Detect which cell encompasses the target text, then output its (X, Y) center coordinate. 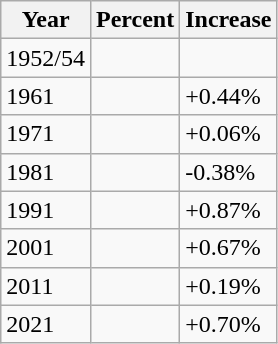
-0.38% (228, 172)
1952/54 (46, 58)
Increase (228, 20)
1961 (46, 96)
+0.67% (228, 248)
Year (46, 20)
+0.19% (228, 286)
+0.44% (228, 96)
Percent (134, 20)
+0.87% (228, 210)
1981 (46, 172)
1991 (46, 210)
1971 (46, 134)
+0.06% (228, 134)
2021 (46, 324)
+0.70% (228, 324)
2001 (46, 248)
2011 (46, 286)
